Identify which cell holds the provided text, then report its [x, y] central coordinate. 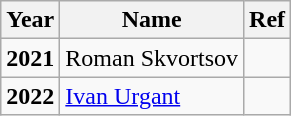
2022 [30, 96]
Ref [268, 20]
Roman Skvortsov [152, 58]
Name [152, 20]
Ivan Urgant [152, 96]
Year [30, 20]
2021 [30, 58]
